Scan for the cell matching the given text and deliver its [x, y] coordinate at center. 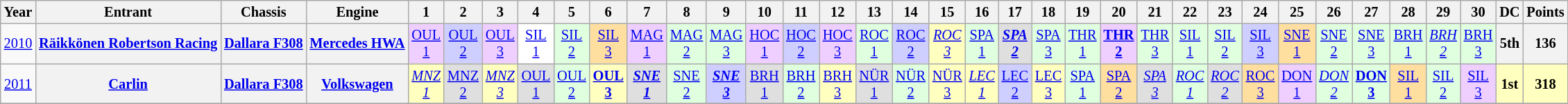
2 [463, 12]
8 [687, 12]
Volkswagen [358, 84]
THR1 [1082, 44]
12 [838, 12]
1st [1510, 84]
MAG3 [726, 44]
18 [1048, 12]
14 [910, 12]
Carlin [128, 84]
17 [1015, 12]
25 [1297, 12]
Mercedes HWA [358, 44]
22 [1190, 12]
7 [647, 12]
DON2 [1333, 84]
29 [1443, 12]
6 [608, 12]
2010 [18, 44]
Entrant [128, 12]
Points [1545, 12]
2011 [18, 84]
MAG2 [687, 44]
NÜR3 [948, 84]
19 [1082, 12]
4 [536, 12]
28 [1408, 12]
THR3 [1154, 44]
15 [948, 12]
21 [1154, 12]
MNZ3 [500, 84]
LEC1 [982, 84]
5 [572, 12]
DON3 [1371, 84]
Räikkönen Robertson Racing [128, 44]
10 [765, 12]
NÜR1 [874, 84]
13 [874, 12]
LEC3 [1048, 84]
MNZ2 [463, 84]
23 [1225, 12]
24 [1261, 12]
11 [801, 12]
27 [1371, 12]
9 [726, 12]
NÜR2 [910, 84]
Engine [358, 12]
DON1 [1297, 84]
5th [1510, 44]
THR2 [1119, 44]
MNZ1 [426, 84]
1 [426, 12]
318 [1545, 84]
26 [1333, 12]
Year [18, 12]
16 [982, 12]
DC [1510, 12]
HOC1 [765, 44]
HOC2 [801, 44]
LEC2 [1015, 84]
Chassis [264, 12]
136 [1545, 44]
HOC3 [838, 44]
MAG1 [647, 44]
30 [1478, 12]
3 [500, 12]
20 [1119, 12]
